Return the (X, Y) coordinate for the center point of the cell that contains the specified text.  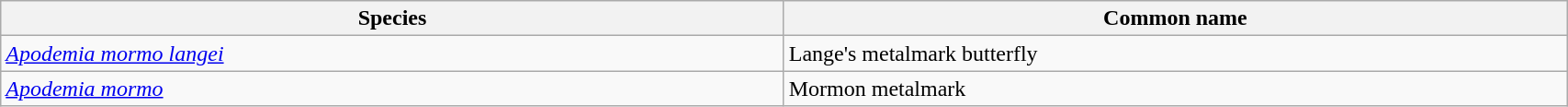
Apodemia mormo langei (392, 53)
Lange's metalmark butterfly (1175, 53)
Common name (1175, 18)
Mormon metalmark (1175, 89)
Species (392, 18)
Apodemia mormo (392, 89)
